Scan for the cell matching the given text and deliver its (x, y) coordinate at center. 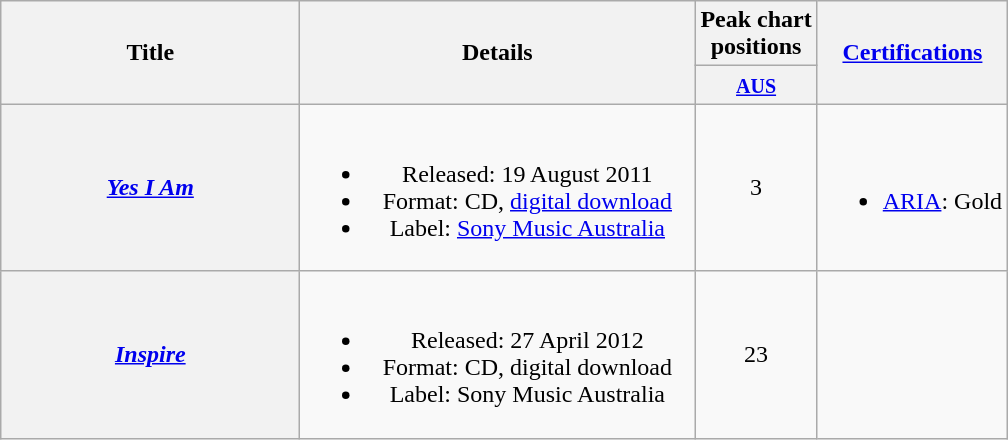
Details (498, 52)
ARIA: Gold (912, 188)
23 (756, 354)
Inspire (150, 354)
Yes I Am (150, 188)
3 (756, 188)
Peak chartpositions (756, 34)
AUS (756, 85)
Title (150, 52)
Released: 27 April 2012Format: CD, digital downloadLabel: Sony Music Australia (498, 354)
Released: 19 August 2011Format: CD, digital downloadLabel: Sony Music Australia (498, 188)
Certifications (912, 52)
